Find where the given text appears and provide that cell's center as (X, Y) coordinate. 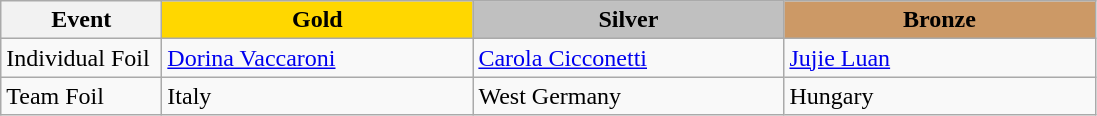
Bronze (940, 20)
Hungary (940, 96)
West Germany (628, 96)
Event (82, 20)
Silver (628, 20)
Gold (318, 20)
Dorina Vaccaroni (318, 58)
Carola Cicconetti (628, 58)
Italy (318, 96)
Individual Foil (82, 58)
Jujie Luan (940, 58)
Team Foil (82, 96)
